For the text-containing cell, return its midpoint in [X, Y] coordinate format. 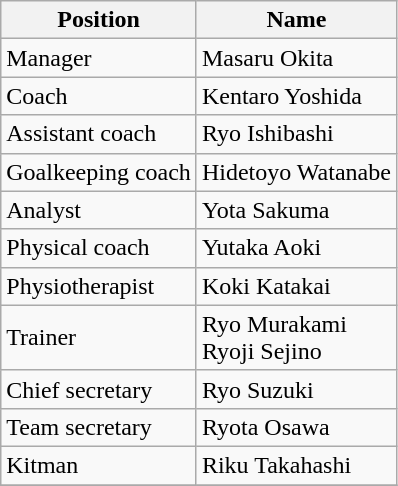
Ryo Suzuki [296, 389]
Kitman [99, 465]
Yota Sakuma [296, 210]
Chief secretary [99, 389]
Ryo Ishibashi [296, 134]
Analyst [99, 210]
Name [296, 20]
Koki Katakai [296, 286]
Masaru Okita [296, 58]
Ryota Osawa [296, 427]
Team secretary [99, 427]
Ryo Murakami Ryoji Sejino [296, 338]
Coach [99, 96]
Physiotherapist [99, 286]
Physical coach [99, 248]
Hidetoyo Watanabe [296, 172]
Manager [99, 58]
Position [99, 20]
Assistant coach [99, 134]
Yutaka Aoki [296, 248]
Goalkeeping coach [99, 172]
Trainer [99, 338]
Riku Takahashi [296, 465]
Kentaro Yoshida [296, 96]
